Identify which cell holds the provided text, then report its (X, Y) central coordinate. 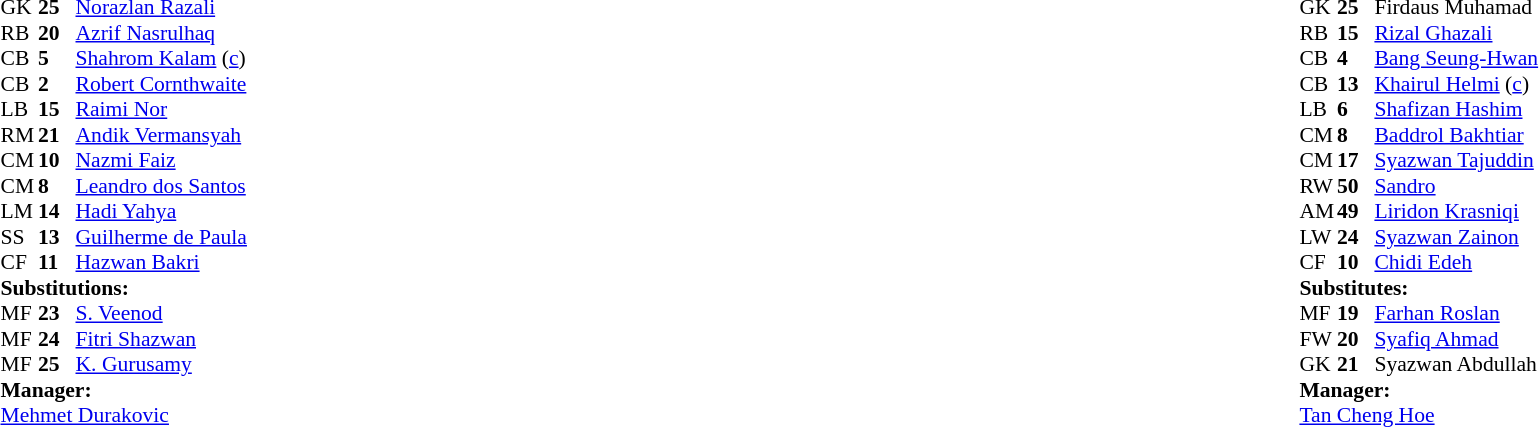
RW (1318, 186)
Farhan Roslan (1456, 313)
RM (19, 135)
Robert Cornthwaite (162, 84)
Baddrol Bakhtiar (1456, 135)
Liridon Krasniqi (1456, 211)
Rizal Ghazali (1456, 33)
Nazmi Faiz (162, 161)
AM (1318, 211)
SS (19, 237)
Chidi Edeh (1456, 263)
LM (19, 211)
Shafizan Hashim (1456, 109)
25 (57, 365)
Hadi Yahya (162, 211)
K. Gurusamy (162, 365)
23 (57, 313)
Hazwan Bakri (162, 263)
FW (1318, 339)
Sandro (1456, 186)
Fitri Shazwan (162, 339)
S. Veenod (162, 313)
50 (1356, 186)
Syazwan Abdullah (1456, 365)
Leandro dos Santos (162, 186)
Khairul Helmi (c) (1456, 84)
Syazwan Zainon (1456, 237)
2 (57, 84)
Syafiq Ahmad (1456, 339)
49 (1356, 211)
11 (57, 263)
Bang Seung-Hwan (1456, 59)
Guilherme de Paula (162, 237)
Azrif Nasrulhaq (162, 33)
19 (1356, 313)
17 (1356, 161)
LW (1318, 237)
Syazwan Tajuddin (1456, 161)
Andik Vermansyah (162, 135)
Raimi Nor (162, 109)
GK (1318, 365)
6 (1356, 109)
Shahrom Kalam (c) (162, 59)
14 (57, 211)
Substitutions: (123, 288)
4 (1356, 59)
Substitutes: (1418, 288)
5 (57, 59)
